Return (x, y) of the center of cell containing provided text 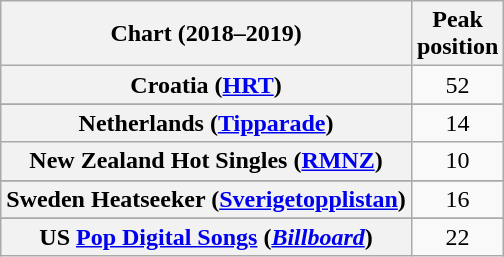
52 (457, 85)
Netherlands (Tipparade) (206, 123)
Chart (2018–2019) (206, 34)
US Pop Digital Songs (Billboard) (206, 237)
16 (457, 199)
10 (457, 161)
Sweden Heatseeker (Sverigetopplistan) (206, 199)
New Zealand Hot Singles (RMNZ) (206, 161)
Peakposition (457, 34)
14 (457, 123)
22 (457, 237)
Croatia (HRT) (206, 85)
